Capture the cell that displays the provided text and extract its [X, Y] central coordinate. 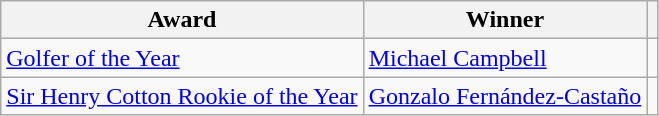
Sir Henry Cotton Rookie of the Year [182, 96]
Winner [505, 20]
Michael Campbell [505, 58]
Golfer of the Year [182, 58]
Gonzalo Fernández-Castaño [505, 96]
Award [182, 20]
